Identify which cell holds the provided text, then report its [X, Y] central coordinate. 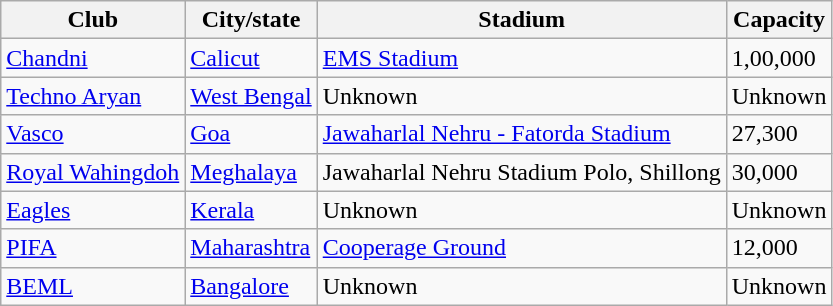
Cooperage Ground [522, 248]
Club [93, 20]
West Bengal [251, 96]
Jawaharlal Nehru Stadium Polo, Shillong [522, 172]
30,000 [779, 172]
1,00,000 [779, 58]
EMS Stadium [522, 58]
City/state [251, 20]
Stadium [522, 20]
Kerala [251, 210]
Techno Aryan [93, 96]
12,000 [779, 248]
Jawaharlal Nehru - Fatorda Stadium [522, 134]
BEML [93, 286]
Goa [251, 134]
27,300 [779, 134]
Royal Wahingdoh [93, 172]
Chandni [93, 58]
Capacity [779, 20]
Eagles [93, 210]
Meghalaya [251, 172]
Vasco [93, 134]
Maharashtra [251, 248]
Calicut [251, 58]
Bangalore [251, 286]
PIFA [93, 248]
